Determine the [x, y] coordinate at the center of the cell enclosing the given text.  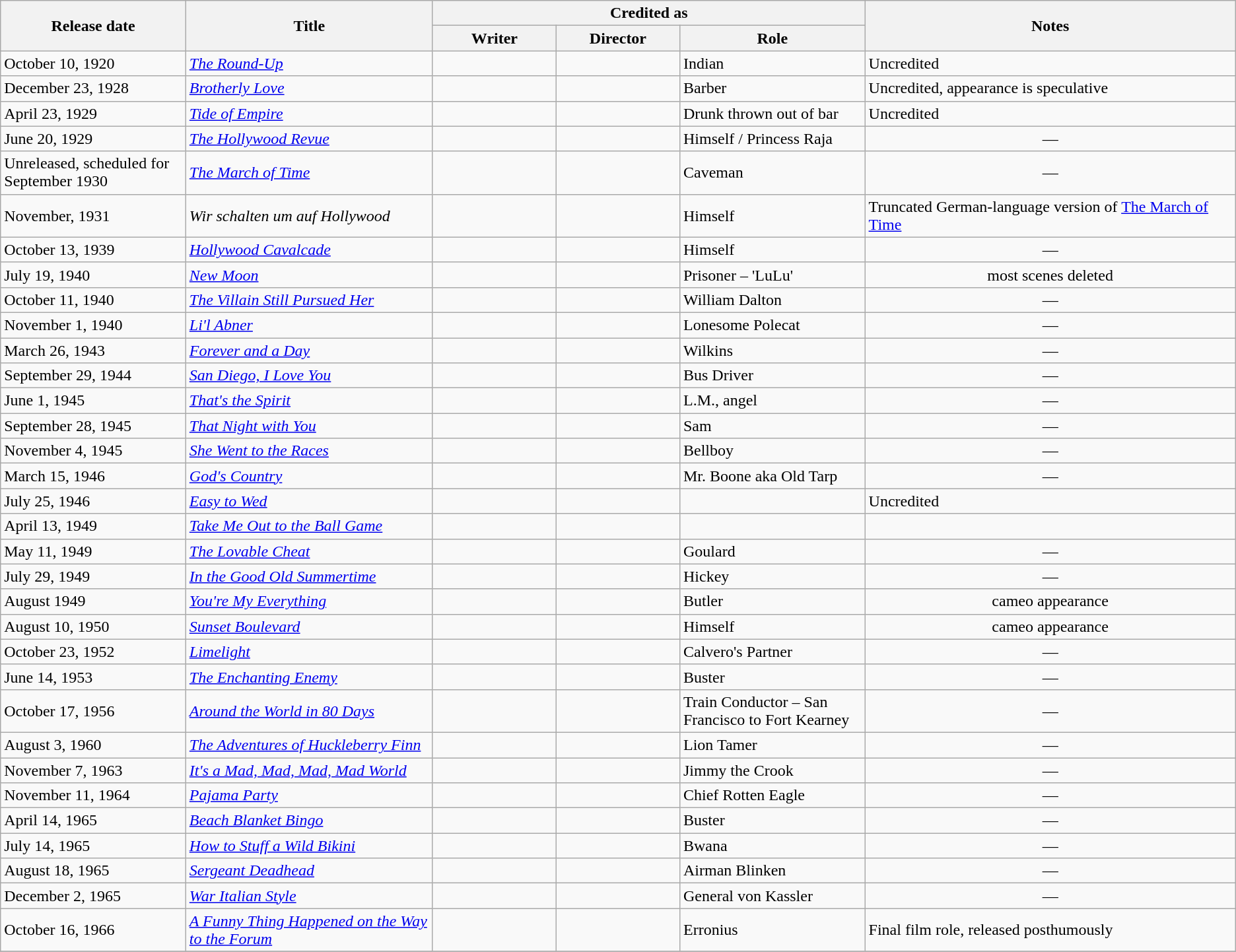
Role [772, 38]
April 23, 1929 [94, 114]
Forever and a Day [309, 351]
Final film role, released posthumously [1050, 930]
The Adventures of Huckleberry Finn [309, 745]
November 11, 1964 [94, 796]
December 2, 1965 [94, 896]
May 11, 1949 [94, 551]
August 10, 1950 [94, 627]
She Went to the Races [309, 451]
October 23, 1952 [94, 652]
Around the World in 80 Days [309, 710]
Bwana [772, 846]
Sergeant Deadhead [309, 871]
October 10, 1920 [94, 63]
Writer [494, 38]
Take Me Out to the Ball Game [309, 526]
The March of Time [309, 173]
Limelight [309, 652]
April 13, 1949 [94, 526]
March 26, 1943 [94, 351]
The Hollywood Revue [309, 139]
November 7, 1963 [94, 770]
August 3, 1960 [94, 745]
A Funny Thing Happened on the Way to the Forum [309, 930]
October 13, 1939 [94, 250]
Train Conductor – San Francisco to Fort Kearney [772, 710]
March 15, 1946 [94, 476]
You're My Everything [309, 601]
June 1, 1945 [94, 401]
Mr. Boone aka Old Tarp [772, 476]
Bus Driver [772, 376]
June 14, 1953 [94, 677]
August 18, 1965 [94, 871]
Pajama Party [309, 796]
Tide of Empire [309, 114]
Unreleased, scheduled for September 1930 [94, 173]
Li'l Abner [309, 325]
most scenes deleted [1050, 275]
The Lovable Cheat [309, 551]
Uncredited, appearance is speculative [1050, 88]
Airman Blinken [772, 871]
June 20, 1929 [94, 139]
General von Kassler [772, 896]
Truncated German-language version of The March of Time [1050, 215]
That's the Spirit [309, 401]
Indian [772, 63]
The Villain Still Pursued Her [309, 300]
Hickey [772, 576]
Drunk thrown out of bar [772, 114]
The Round-Up [309, 63]
July 29, 1949 [94, 576]
Bellboy [772, 451]
September 28, 1945 [94, 426]
Chief Rotten Eagle [772, 796]
The Enchanting Enemy [309, 677]
Lion Tamer [772, 745]
April 14, 1965 [94, 821]
December 23, 1928 [94, 88]
Goulard [772, 551]
How to Stuff a Wild Bikini [309, 846]
Lonesome Polecat [772, 325]
November 1, 1940 [94, 325]
Brotherly Love [309, 88]
October 11, 1940 [94, 300]
God's Country [309, 476]
Credited as [648, 13]
New Moon [309, 275]
In the Good Old Summertime [309, 576]
Barber [772, 88]
Erronius [772, 930]
Notes [1050, 26]
July 19, 1940 [94, 275]
October 16, 1966 [94, 930]
October 17, 1956 [94, 710]
August 1949 [94, 601]
Release date [94, 26]
Calvero's Partner [772, 652]
Caveman [772, 173]
Sunset Boulevard [309, 627]
Director [618, 38]
William Dalton [772, 300]
July 25, 1946 [94, 501]
War Italian Style [309, 896]
Easy to Wed [309, 501]
Wir schalten um auf Hollywood [309, 215]
Butler [772, 601]
Hollywood Cavalcade [309, 250]
July 14, 1965 [94, 846]
Prisoner – 'LuLu' [772, 275]
L.M., angel [772, 401]
Sam [772, 426]
November, 1931 [94, 215]
It's a Mad, Mad, Mad, Mad World [309, 770]
Himself / Princess Raja [772, 139]
Title [309, 26]
September 29, 1944 [94, 376]
San Diego, I Love You [309, 376]
Beach Blanket Bingo [309, 821]
Jimmy the Crook [772, 770]
Wilkins [772, 351]
November 4, 1945 [94, 451]
That Night with You [309, 426]
